Scan for the cell matching the given text and deliver its (x, y) coordinate at center. 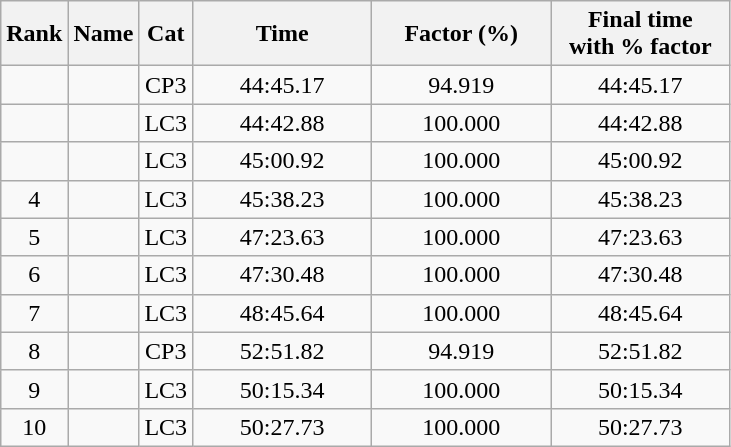
Rank (34, 34)
7 (34, 313)
Factor (%) (462, 34)
5 (34, 237)
Name (104, 34)
Time (282, 34)
8 (34, 351)
4 (34, 199)
Cat (166, 34)
6 (34, 275)
Final timewith % factor (640, 34)
9 (34, 389)
10 (34, 427)
